From the cell containing the given text, extract its center point as (x, y) coordinate. 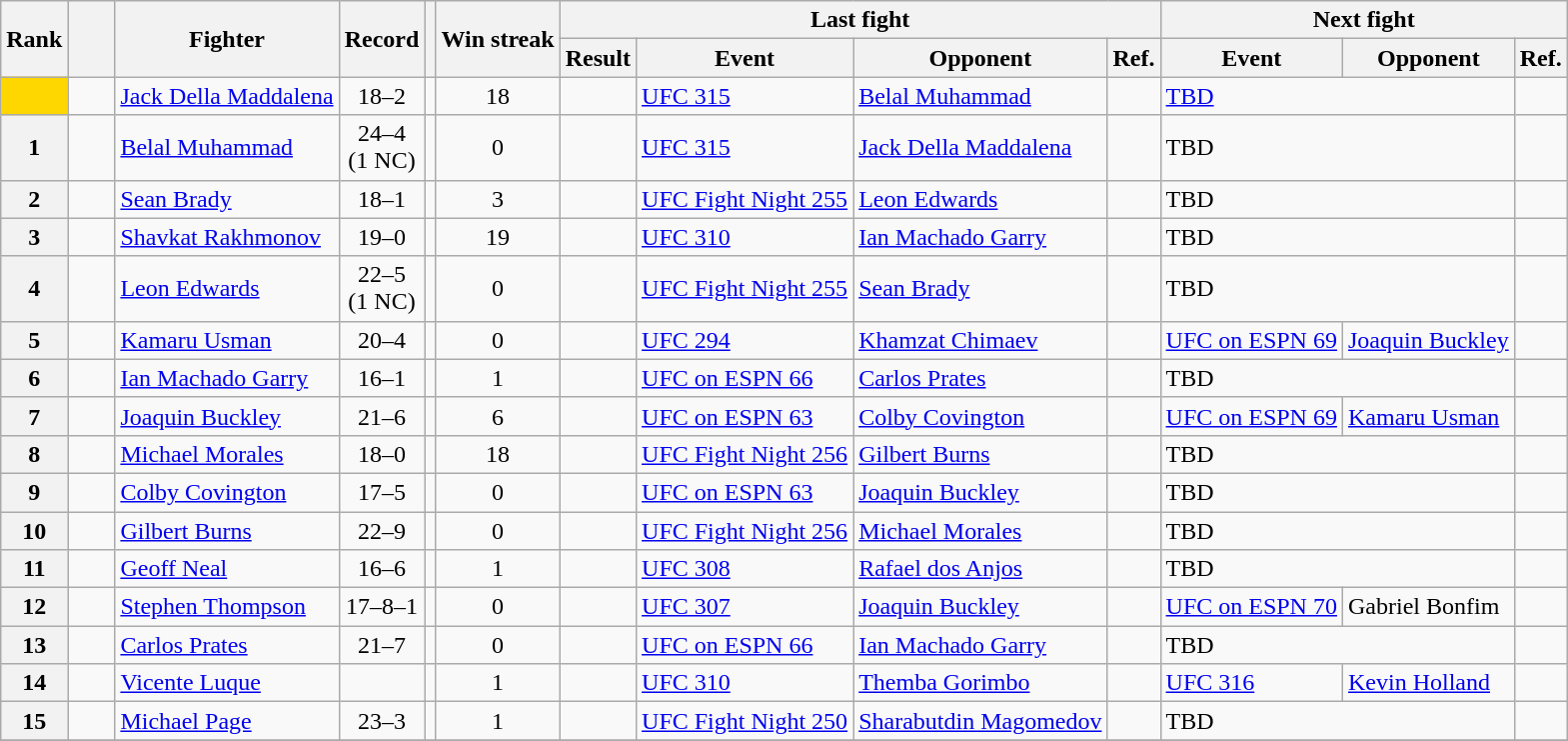
19–0 (382, 237)
Geoff Neal (227, 569)
16–1 (382, 378)
Kevin Holland (1428, 683)
UFC 308 (746, 569)
10 (34, 531)
16–6 (382, 569)
14 (34, 683)
13 (34, 645)
9 (34, 492)
UFC 294 (746, 340)
Next fight (1363, 20)
Fighter (227, 39)
UFC 316 (1251, 683)
20–4 (382, 340)
2 (34, 199)
15 (34, 721)
22–9 (382, 531)
23–3 (382, 721)
7 (34, 416)
UFC Fight Night 250 (746, 721)
18–1 (382, 199)
12 (34, 607)
22–5(1 NC) (382, 288)
Record (382, 39)
19 (498, 237)
Gabriel Bonfim (1428, 607)
Win streak (498, 39)
24–4(1 NC) (382, 148)
5 (34, 340)
21–7 (382, 645)
Stephen Thompson (227, 607)
4 (34, 288)
Last fight (859, 20)
18–0 (382, 454)
18–2 (382, 96)
Rank (34, 39)
Shavkat Rakhmonov (227, 237)
Themba Gorimbo (980, 683)
Vicente Luque (227, 683)
Khamzat Chimaev (980, 340)
Rafael dos Anjos (980, 569)
Sharabutdin Magomedov (980, 721)
UFC on ESPN 70 (1251, 607)
Michael Page (227, 721)
17–5 (382, 492)
21–6 (382, 416)
17–8–1 (382, 607)
UFC 307 (746, 607)
11 (34, 569)
8 (34, 454)
Result (598, 58)
